Pinpoint the cell where the given text exists, returning its (x, y) midpoint coordinate. 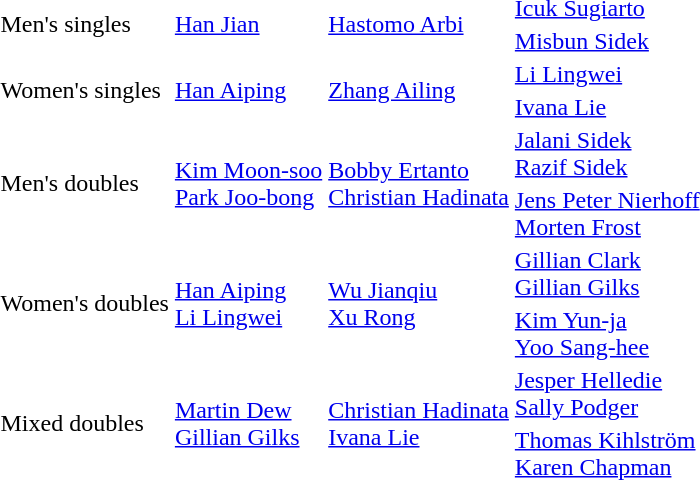
Han Aiping Li Lingwei (248, 304)
Kim Moon-soo Park Joo-bong (248, 184)
Wu Jianqiu Xu Rong (419, 304)
Han Aiping (248, 90)
Bobby Ertanto Christian Hadinata (419, 184)
Zhang Ailing (419, 90)
